For the text-containing cell, return its midpoint in (x, y) coordinate format. 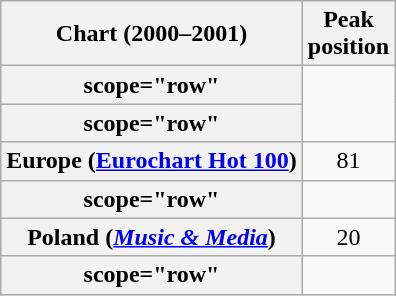
Poland (Music & Media) (152, 237)
Europe (Eurochart Hot 100) (152, 161)
Peakposition (348, 34)
Chart (2000–2001) (152, 34)
81 (348, 161)
20 (348, 237)
